Search for the cell housing the specified text and yield its (x, y) center coordinate. 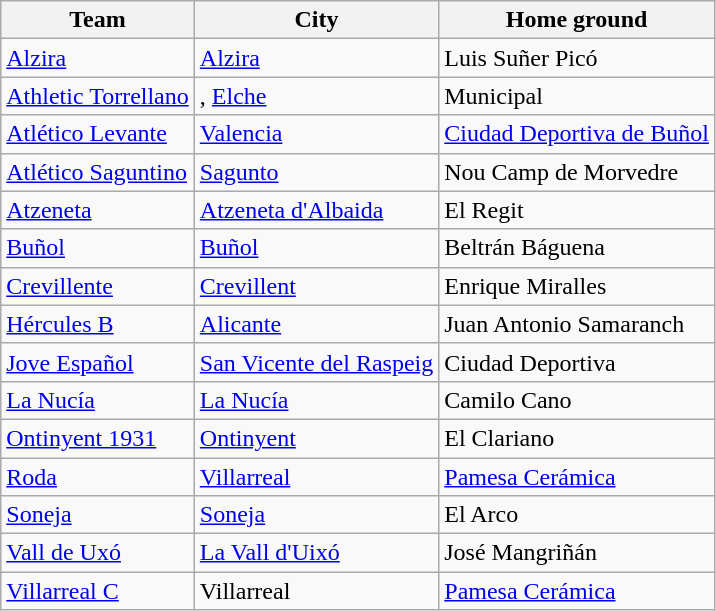
Alicante (316, 324)
El Regit (577, 210)
Home ground (577, 20)
City (316, 20)
Team (98, 20)
Ontinyent (316, 438)
Hércules B (98, 324)
Ontinyent 1931 (98, 438)
Crevillent (316, 286)
Camilo Cano (577, 400)
La Vall d'Uixó (316, 553)
Atzeneta (98, 210)
San Vicente del Raspeig (316, 362)
Villarreal C (98, 591)
Athletic Torrellano (98, 96)
Jove Español (98, 362)
Atlético Saguntino (98, 172)
Juan Antonio Samaranch (577, 324)
Ciudad Deportiva (577, 362)
Atzeneta d'Albaida (316, 210)
Enrique Miralles (577, 286)
Valencia (316, 134)
Beltrán Báguena (577, 248)
Sagunto (316, 172)
Vall de Uxó (98, 553)
Nou Camp de Morvedre (577, 172)
El Clariano (577, 438)
El Arco (577, 515)
José Mangriñán (577, 553)
Atlético Levante (98, 134)
, Elche (316, 96)
Municipal (577, 96)
Ciudad Deportiva de Buñol (577, 134)
Luis Suñer Picó (577, 58)
Crevillente (98, 286)
Roda (98, 477)
